Provide the (X, Y) coordinate of the cell's center where the given text is located.  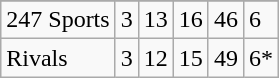
247 Sports (58, 20)
13 (156, 20)
6 (260, 20)
Rivals (58, 58)
12 (156, 58)
6* (260, 58)
49 (226, 58)
46 (226, 20)
15 (190, 58)
16 (190, 20)
